Find where the given text appears and provide that cell's center as (x, y) coordinate. 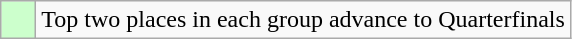
Top two places in each group advance to Quarterfinals (304, 20)
